Output the (x, y) coordinate of the center of the cell containing the given text.  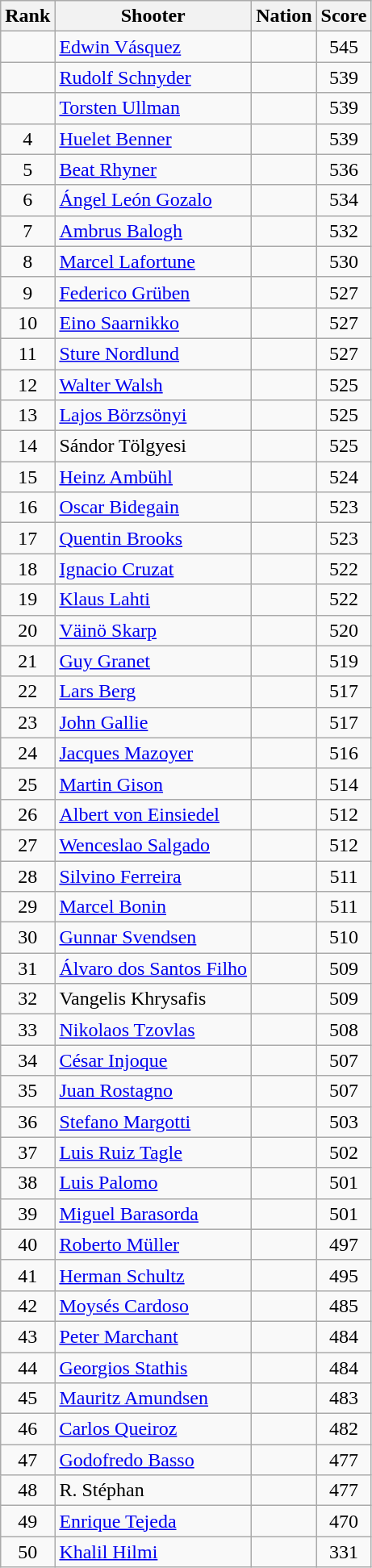
37 (27, 1152)
Lars Berg (153, 692)
519 (344, 661)
536 (344, 169)
Beat Rhyner (153, 169)
20 (27, 630)
482 (344, 1429)
30 (27, 938)
Enrique Tejeda (153, 1521)
22 (27, 692)
Georgios Stathis (153, 1368)
Väinö Skarp (153, 630)
Juan Rostagno (153, 1091)
Oscar Bidegain (153, 508)
532 (344, 231)
43 (27, 1336)
495 (344, 1275)
503 (344, 1122)
40 (27, 1244)
520 (344, 630)
29 (27, 907)
8 (27, 261)
John Gallie (153, 722)
534 (344, 200)
470 (344, 1521)
44 (27, 1368)
Luis Palomo (153, 1183)
502 (344, 1152)
Huelet Benner (153, 139)
Klaus Lahti (153, 600)
Godofredo Basso (153, 1460)
Peter Marchant (153, 1336)
45 (27, 1399)
Carlos Queiroz (153, 1429)
Lajos Börzsönyi (153, 416)
514 (344, 784)
Ignacio Cruzat (153, 569)
331 (344, 1552)
7 (27, 231)
Martin Gison (153, 784)
Vangelis Khrysafis (153, 999)
6 (27, 200)
Sándor Tölgyesi (153, 446)
17 (27, 538)
34 (27, 1060)
César Injoque (153, 1060)
R. Stéphan (153, 1491)
545 (344, 47)
Marcel Lafortune (153, 261)
530 (344, 261)
Moysés Cardoso (153, 1306)
9 (27, 292)
12 (27, 385)
48 (27, 1491)
485 (344, 1306)
516 (344, 753)
Federico Grüben (153, 292)
23 (27, 722)
Roberto Müller (153, 1244)
38 (27, 1183)
Gunnar Svendsen (153, 938)
13 (27, 416)
47 (27, 1460)
26 (27, 814)
Albert von Einsiedel (153, 814)
483 (344, 1399)
14 (27, 446)
32 (27, 999)
Miguel Barasorda (153, 1214)
42 (27, 1306)
Herman Schultz (153, 1275)
Shooter (153, 16)
5 (27, 169)
Nation (284, 16)
31 (27, 968)
Torsten Ullman (153, 108)
Eino Saarnikko (153, 323)
18 (27, 569)
524 (344, 477)
4 (27, 139)
Wenceslao Salgado (153, 845)
11 (27, 353)
46 (27, 1429)
Álvaro dos Santos Filho (153, 968)
Rudolf Schnyder (153, 77)
27 (27, 845)
25 (27, 784)
Silvino Ferreira (153, 876)
497 (344, 1244)
35 (27, 1091)
28 (27, 876)
10 (27, 323)
21 (27, 661)
Quentin Brooks (153, 538)
41 (27, 1275)
15 (27, 477)
Ángel León Gozalo (153, 200)
Ambrus Balogh (153, 231)
Luis Ruiz Tagle (153, 1152)
Khalil Hilmi (153, 1552)
Rank (27, 16)
50 (27, 1552)
24 (27, 753)
36 (27, 1122)
33 (27, 1030)
Mauritz Amundsen (153, 1399)
510 (344, 938)
Heinz Ambühl (153, 477)
Guy Granet (153, 661)
Jacques Mazoyer (153, 753)
Sture Nordlund (153, 353)
508 (344, 1030)
Nikolaos Tzovlas (153, 1030)
49 (27, 1521)
39 (27, 1214)
Score (344, 16)
Marcel Bonin (153, 907)
Stefano Margotti (153, 1122)
Edwin Vásquez (153, 47)
16 (27, 508)
Walter Walsh (153, 385)
19 (27, 600)
